Search for the cell housing the specified text and yield its [x, y] center coordinate. 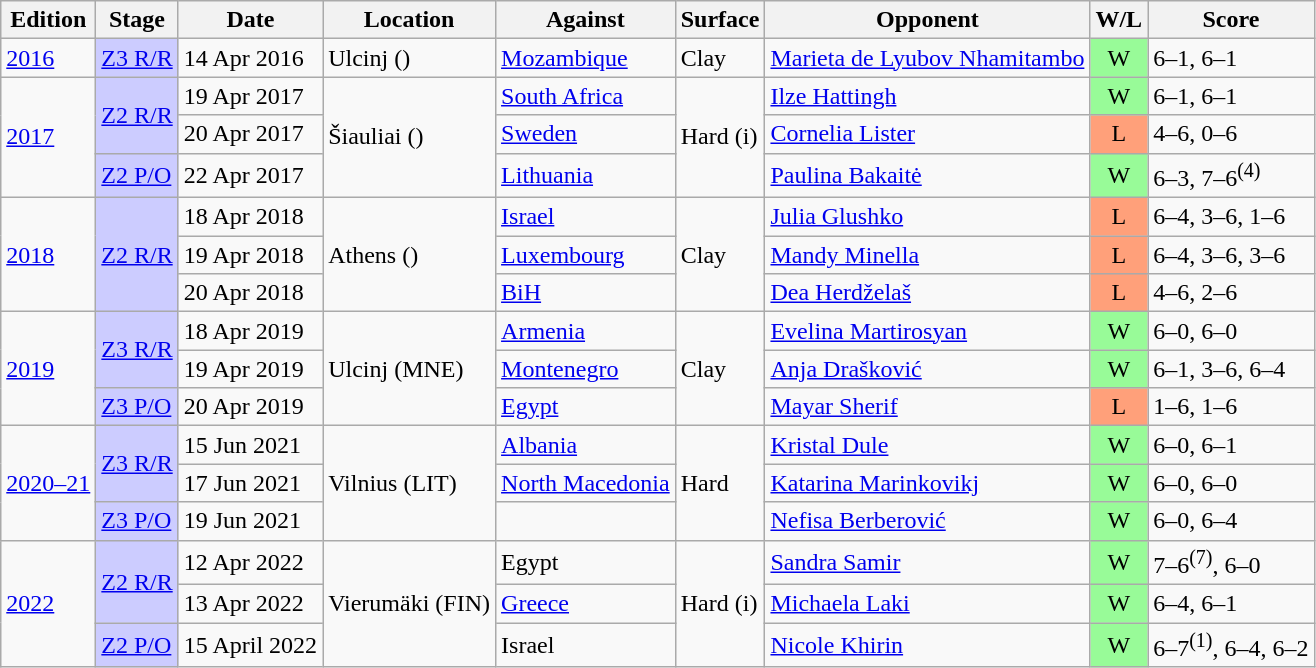
19 Jun 2021 [250, 521]
13 Apr 2022 [250, 604]
6–7(1), 6–4, 6–2 [1231, 646]
20 Apr 2019 [250, 407]
Evelina Martirosyan [928, 331]
Armenia [586, 331]
Hard [720, 483]
Sandra Samir [928, 562]
19 Apr 2017 [250, 96]
4–6, 2–6 [1231, 293]
Ilze Hattingh [928, 96]
Vierumäki (FIN) [410, 604]
Opponent [928, 20]
17 Jun 2021 [250, 483]
Vilnius (LIT) [410, 483]
Mayar Sherif [928, 407]
4–6, 0–6 [1231, 134]
Mozambique [586, 58]
North Macedonia [586, 483]
22 Apr 2017 [250, 176]
Marieta de Lyubov Nhamitambo [928, 58]
Ulcinj () [410, 58]
20 Apr 2018 [250, 293]
18 Apr 2019 [250, 331]
19 Apr 2018 [250, 255]
6–0, 6–4 [1231, 521]
Paulina Bakaitė [928, 176]
Anja Drašković [928, 369]
Šiauliai () [410, 138]
6–4, 3–6, 3–6 [1231, 255]
Sweden [586, 134]
6–0, 6–1 [1231, 445]
Mandy Minella [928, 255]
Albania [586, 445]
Score [1231, 20]
6–4, 6–1 [1231, 604]
2017 [48, 138]
Ulcinj (MNE) [410, 369]
Kristal Dule [928, 445]
14 Apr 2016 [250, 58]
BiH [586, 293]
19 Apr 2019 [250, 369]
Nefisa Berberović [928, 521]
2020–21 [48, 483]
Nicole Khirin [928, 646]
Montenegro [586, 369]
Against [586, 20]
Stage [137, 20]
Location [410, 20]
7–6(7), 6–0 [1231, 562]
Edition [48, 20]
15 April 2022 [250, 646]
Lithuania [586, 176]
South Africa [586, 96]
Cornelia Lister [928, 134]
6–3, 7–6(4) [1231, 176]
2019 [48, 369]
6–4, 3–6, 1–6 [1231, 217]
Athens () [410, 255]
1–6, 1–6 [1231, 407]
Dea Herdželaš [928, 293]
15 Jun 2021 [250, 445]
2018 [48, 255]
Greece [586, 604]
20 Apr 2017 [250, 134]
12 Apr 2022 [250, 562]
Julia Glushko [928, 217]
Surface [720, 20]
2022 [48, 604]
Luxembourg [586, 255]
W/L [1119, 20]
18 Apr 2018 [250, 217]
6–1, 3–6, 6–4 [1231, 369]
2016 [48, 58]
Michaela Laki [928, 604]
Katarina Marinkovikj [928, 483]
Date [250, 20]
